Identify which cell holds the provided text, then report its (X, Y) central coordinate. 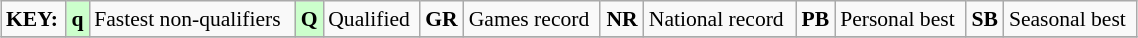
SB (985, 19)
National record (720, 19)
KEY: (34, 19)
NR (622, 19)
Fastest non-qualifiers (192, 19)
q (78, 19)
GR (442, 19)
PB (816, 19)
Q (309, 19)
Qualified (371, 19)
Personal best (900, 19)
Seasonal best (1070, 19)
Games record (532, 19)
